Return the (X, Y) coordinate for the center point of the cell that contains the specified text.  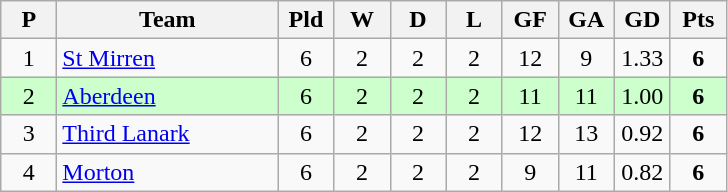
St Mirren (168, 58)
Third Lanark (168, 134)
13 (586, 134)
GA (586, 20)
Morton (168, 172)
Aberdeen (168, 96)
P (29, 20)
0.92 (642, 134)
GD (642, 20)
Pts (698, 20)
W (362, 20)
0.82 (642, 172)
D (418, 20)
4 (29, 172)
Team (168, 20)
Pld (306, 20)
GF (530, 20)
3 (29, 134)
1.33 (642, 58)
1.00 (642, 96)
L (474, 20)
1 (29, 58)
